For the text-containing cell, return its midpoint in [X, Y] coordinate format. 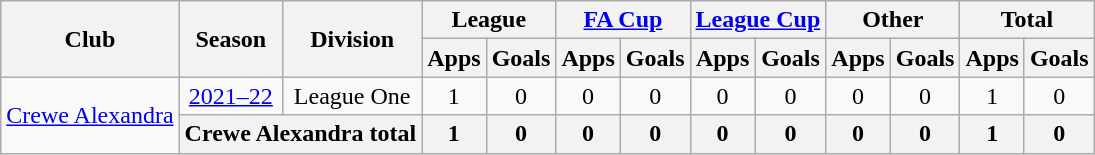
League Cup [758, 20]
League [489, 20]
Season [231, 39]
League One [352, 96]
Total [1027, 20]
Crewe Alexandra total [300, 134]
Club [90, 39]
Other [893, 20]
FA Cup [623, 20]
Division [352, 39]
Crewe Alexandra [90, 115]
2021–22 [231, 96]
